Determine the (x, y) coordinate at the center of the cell enclosing the given text.  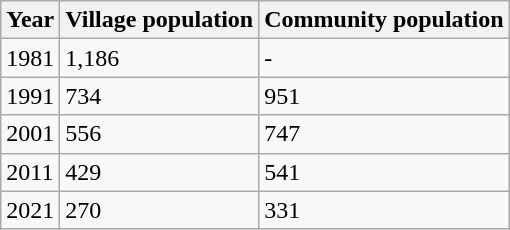
Village population (160, 20)
541 (384, 172)
270 (160, 210)
1981 (30, 58)
556 (160, 134)
- (384, 58)
1,186 (160, 58)
747 (384, 134)
1991 (30, 96)
2011 (30, 172)
951 (384, 96)
2021 (30, 210)
2001 (30, 134)
Community population (384, 20)
429 (160, 172)
Year (30, 20)
734 (160, 96)
331 (384, 210)
